Return the [x, y] coordinate for the center point of the cell that contains the specified text.  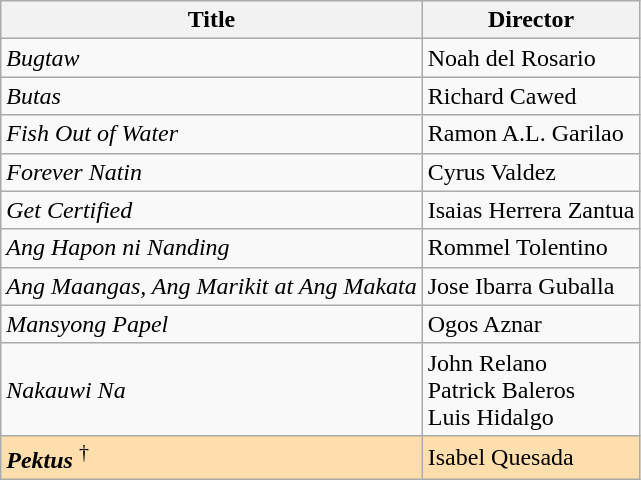
Ang Hapon ni Nanding [212, 248]
Mansyong Papel [212, 324]
Noah del Rosario [531, 58]
Jose Ibarra Guballa [531, 286]
Isabel Quesada [531, 458]
Bugtaw [212, 58]
Ang Maangas, Ang Marikit at Ang Makata [212, 286]
Title [212, 20]
Butas [212, 96]
Nakauwi Na [212, 389]
Ramon A.L. Garilao [531, 134]
Cyrus Valdez [531, 172]
Ogos Aznar [531, 324]
Get Certified [212, 210]
Director [531, 20]
Rommel Tolentino [531, 248]
John RelanoPatrick BalerosLuis Hidalgo [531, 389]
Isaias Herrera Zantua [531, 210]
Richard Cawed [531, 96]
Forever Natin [212, 172]
Pektus † [212, 458]
Fish Out of Water [212, 134]
